Locate the cell with the specified text and output its (X, Y) center coordinate. 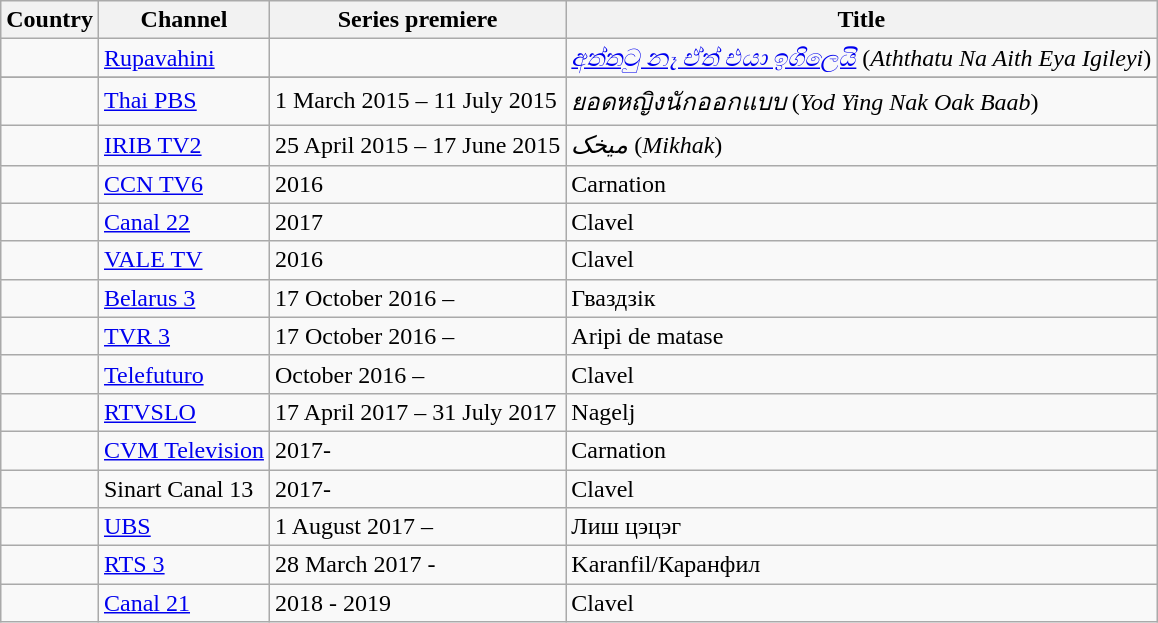
අත්තටු නෑ ඒත් එයා ඉගිලෙයි (Aththatu Na Aith Eya Igileyi) (862, 58)
Telefuturo (184, 374)
RTVSLO (184, 412)
25 April 2015 – 17 June 2015 (417, 145)
Canal 22 (184, 222)
1 August 2017 – (417, 527)
1 March 2015 – 11 July 2015 (417, 102)
October 2016 – (417, 374)
IRIB TV2 (184, 145)
2017 (417, 222)
Лиш цэцэг (862, 527)
Channel (184, 20)
Belarus 3 (184, 298)
17 April 2017 – 31 July 2017 (417, 412)
Thai PBS (184, 102)
RTS 3 (184, 565)
2018 - 2019 (417, 603)
UBS (184, 527)
Karanfil/Каранфил (862, 565)
Nagelj (862, 412)
CVM Television (184, 450)
میخک (Mikhak) (862, 145)
Series premiere (417, 20)
Country (50, 20)
Title (862, 20)
Aripi de matase (862, 336)
CCN TV6 (184, 184)
Sinart Canal 13 (184, 489)
ยอดหญิงนักออกแบบ (Yod Ying Nak Oak Baab) (862, 102)
Canal 21 (184, 603)
Rupavahini (184, 58)
TVR 3 (184, 336)
28 March 2017 - (417, 565)
VALE TV (184, 260)
Гваздзік (862, 298)
